Search for the cell housing the specified text and yield its [X, Y] center coordinate. 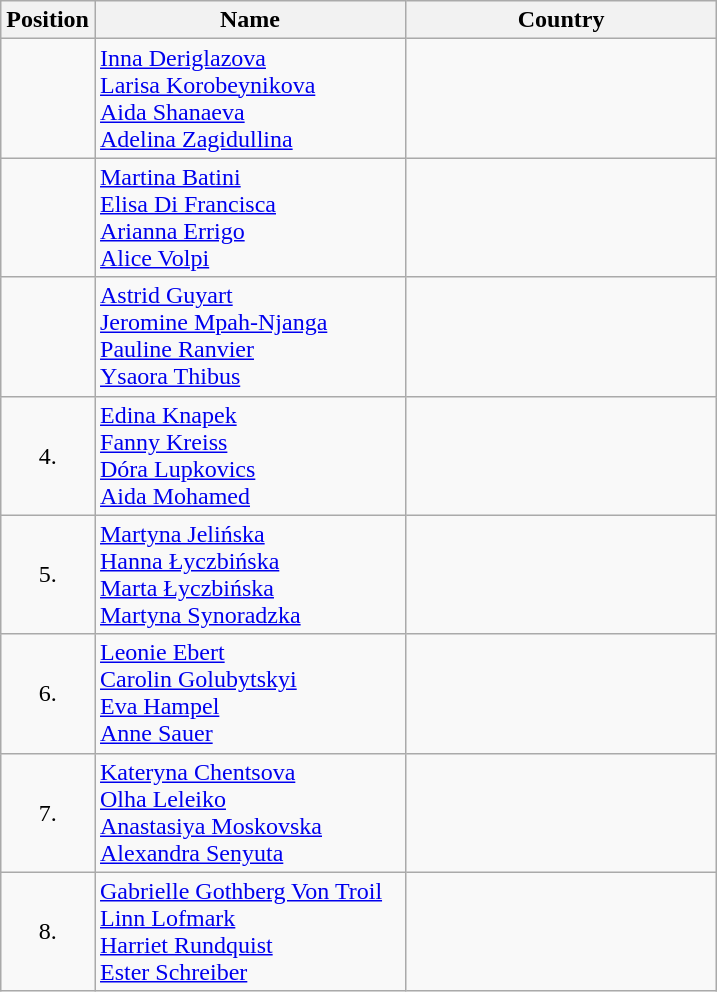
7. [48, 812]
Leonie EbertCarolin GolubytskyiEva HampelAnne Sauer [250, 694]
Martina BatiniElisa Di FranciscaArianna ErrigoAlice Volpi [250, 218]
Gabrielle Gothberg Von TroilLinn LofmarkHarriet RundquistEster Schreiber [250, 932]
Martyna JelińskaHanna ŁyczbińskaMarta ŁyczbińskaMartyna Synoradzka [250, 574]
Name [250, 20]
6. [48, 694]
Edina KnapekFanny KreissDóra LupkovicsAida Mohamed [250, 456]
Inna DeriglazovaLarisa KorobeynikovaAida ShanaevaAdelina Zagidullina [250, 98]
Kateryna ChentsovaOlha LeleikoAnastasiya MoskovskaAlexandra Senyuta [250, 812]
Country [562, 20]
8. [48, 932]
Position [48, 20]
4. [48, 456]
5. [48, 574]
Astrid GuyartJeromine Mpah-NjangaPauline RanvierYsaora Thibus [250, 336]
